Scan for the cell matching the given text and deliver its (X, Y) coordinate at center. 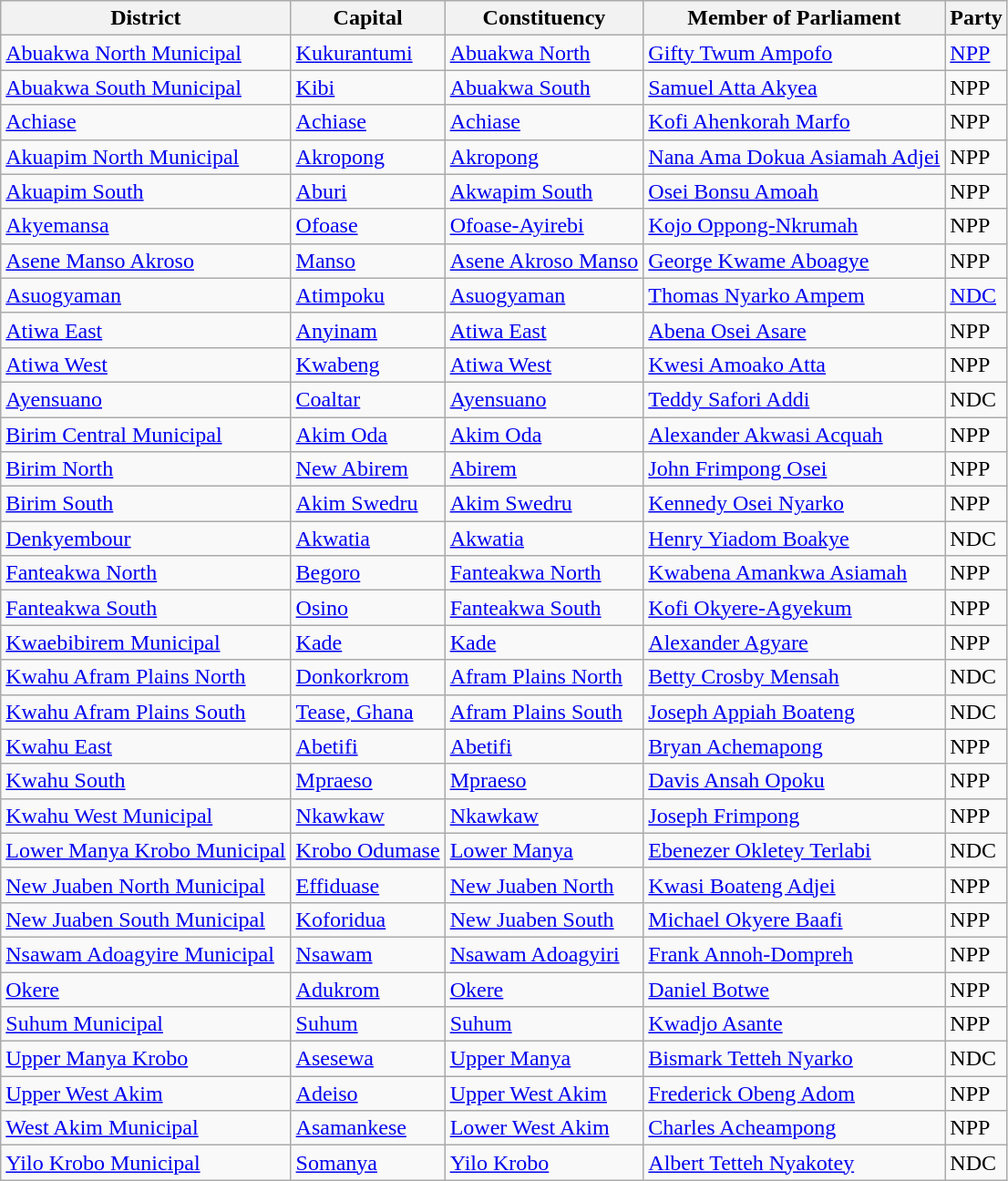
Bismark Tetteh Nyarko (795, 1059)
New Juaben South Municipal (146, 919)
Denkyembour (146, 539)
Ofoase (368, 226)
Birim South (146, 504)
Kwahu East (146, 746)
Anyinam (368, 330)
Joseph Appiah Boateng (795, 712)
Tease, Ghana (368, 712)
Krobo Odumase (368, 850)
Adeiso (368, 1094)
John Frimpong Osei (795, 469)
Asene Akroso Manso (544, 261)
Ebenezer Okletey Terlabi (795, 850)
Lower Manya (544, 850)
Bryan Achemapong (795, 746)
Daniel Botwe (795, 989)
Ofoase-Ayirebi (544, 226)
Davis Ansah Opoku (795, 781)
Koforidua (368, 919)
Thomas Nyarko Ampem (795, 295)
Betty Crosby Mensah (795, 677)
Kwaebibirem Municipal (146, 642)
Kukurantumi (368, 53)
Akuapim South (146, 191)
Constituency (544, 18)
Akwapim South (544, 191)
Abuakwa South (544, 87)
Samuel Atta Akyea (795, 87)
Party (976, 18)
New Juaben North Municipal (146, 885)
Manso (368, 261)
Nsawam Adoagyire Municipal (146, 954)
Kwasi Boateng Adjei (795, 885)
Nsawam Adoagyiri (544, 954)
Kwadjo Asante (795, 1024)
Kwabeng (368, 365)
New Juaben South (544, 919)
Joseph Frimpong (795, 816)
New Juaben North (544, 885)
District (146, 18)
Kwahu West Municipal (146, 816)
Afram Plains North (544, 677)
Nsawam (368, 954)
Abirem (544, 469)
Atimpoku (368, 295)
Abena Osei Asare (795, 330)
Charles Acheampong (795, 1128)
Kofi Ahenkorah Marfo (795, 122)
Begoro (368, 573)
Birim Central Municipal (146, 435)
Osei Bonsu Amoah (795, 191)
Henry Yiadom Boakye (795, 539)
Asene Manso Akroso (146, 261)
Abuakwa North Municipal (146, 53)
Kwahu South (146, 781)
Kojo Oppong-Nkrumah (795, 226)
Lower Manya Krobo Municipal (146, 850)
George Kwame Aboagye (795, 261)
Akyemansa (146, 226)
Yilo Krobo Municipal (146, 1163)
Donkorkrom (368, 677)
Somanya (368, 1163)
New Abirem (368, 469)
Gifty Twum Ampofo (795, 53)
Frank Annoh-Dompreh (795, 954)
Upper Manya Krobo (146, 1059)
Coaltar (368, 399)
West Akim Municipal (146, 1128)
Kwahu Afram Plains South (146, 712)
Abuakwa North (544, 53)
Kibi (368, 87)
Kwabena Amankwa Asiamah (795, 573)
Nana Ama Dokua Asiamah Adjei (795, 157)
Lower West Akim (544, 1128)
Abuakwa South Municipal (146, 87)
Aburi (368, 191)
Kwesi Amoako Atta (795, 365)
Teddy Safori Addi (795, 399)
Upper Manya (544, 1059)
Frederick Obeng Adom (795, 1094)
Kofi Okyere-Agyekum (795, 608)
Effiduase (368, 885)
Alexander Agyare (795, 642)
Asesewa (368, 1059)
Kennedy Osei Nyarko (795, 504)
Birim North (146, 469)
Yilo Krobo (544, 1163)
Michael Okyere Baafi (795, 919)
Capital (368, 18)
Akuapim North Municipal (146, 157)
Kwahu Afram Plains North (146, 677)
Alexander Akwasi Acquah (795, 435)
Osino (368, 608)
Suhum Municipal (146, 1024)
Member of Parliament (795, 18)
Albert Tetteh Nyakotey (795, 1163)
Adukrom (368, 989)
Afram Plains South (544, 712)
Asamankese (368, 1128)
